Scan for the cell matching the given text and deliver its [X, Y] coordinate at center. 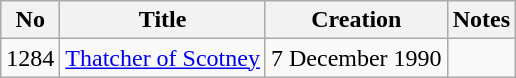
1284 [30, 58]
Thatcher of Scotney [163, 58]
Notes [481, 20]
Creation [356, 20]
No [30, 20]
Title [163, 20]
7 December 1990 [356, 58]
